Scan for the cell matching the given text and deliver its (x, y) coordinate at center. 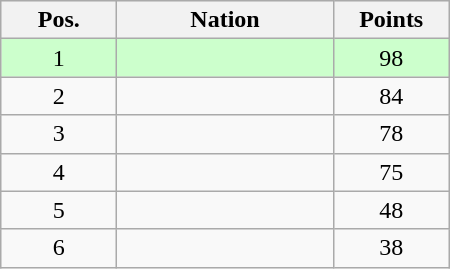
Points (391, 20)
3 (59, 134)
5 (59, 210)
Nation (225, 20)
2 (59, 96)
78 (391, 134)
75 (391, 172)
1 (59, 58)
Pos. (59, 20)
6 (59, 248)
48 (391, 210)
4 (59, 172)
84 (391, 96)
98 (391, 58)
38 (391, 248)
